Detect which cell encompasses the target text, then output its (X, Y) center coordinate. 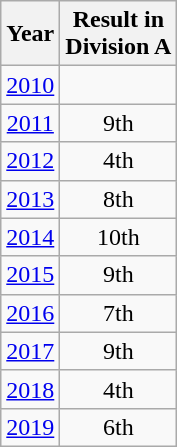
2010 (30, 85)
2016 (30, 313)
2019 (30, 427)
8th (118, 199)
Result inDivision A (118, 34)
2012 (30, 161)
2014 (30, 237)
2011 (30, 123)
2015 (30, 275)
6th (118, 427)
2018 (30, 389)
2017 (30, 351)
7th (118, 313)
Year (30, 34)
10th (118, 237)
2013 (30, 199)
